Identify which cell holds the provided text, then report its (X, Y) central coordinate. 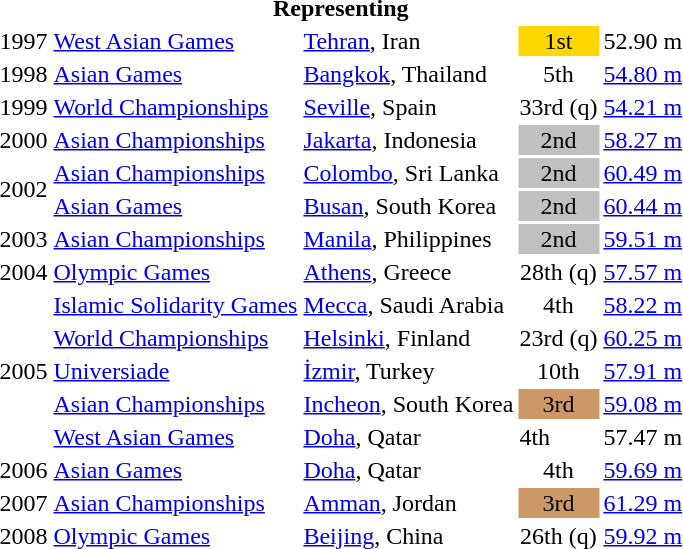
Universiade (176, 371)
Incheon, South Korea (408, 404)
33rd (q) (558, 107)
Seville, Spain (408, 107)
Islamic Solidarity Games (176, 305)
10th (558, 371)
Athens, Greece (408, 272)
Amman, Jordan (408, 503)
Colombo, Sri Lanka (408, 173)
İzmir, Turkey (408, 371)
1st (558, 41)
Bangkok, Thailand (408, 74)
Tehran, Iran (408, 41)
5th (558, 74)
Manila, Philippines (408, 239)
Busan, South Korea (408, 206)
Jakarta, Indonesia (408, 140)
23rd (q) (558, 338)
28th (q) (558, 272)
Mecca, Saudi Arabia (408, 305)
Helsinki, Finland (408, 338)
Olympic Games (176, 272)
